Extract the (X, Y) coordinate from the center of the cell holding the provided text.  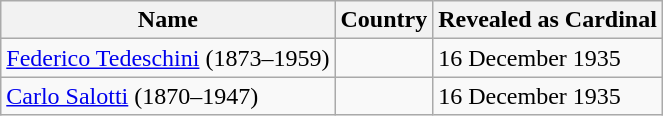
Federico Tedeschini (1873–1959) (168, 58)
Name (168, 20)
Revealed as Cardinal (548, 20)
Country (384, 20)
Carlo Salotti (1870–1947) (168, 96)
